Output the [X, Y] coordinate of the center of the cell containing the given text.  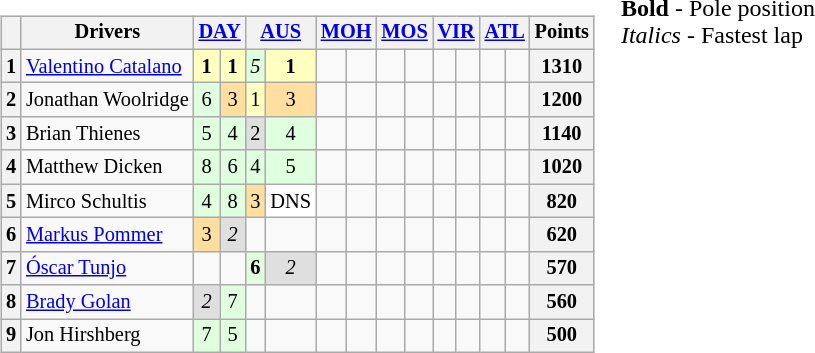
1140 [562, 134]
620 [562, 235]
ATL [505, 33]
Jon Hirshberg [107, 336]
560 [562, 302]
MOH [346, 33]
500 [562, 336]
1020 [562, 167]
820 [562, 201]
Jonathan Woolridge [107, 100]
Drivers [107, 33]
Óscar Tunjo [107, 268]
AUS [281, 33]
Brady Golan [107, 302]
570 [562, 268]
DAY [220, 33]
Points [562, 33]
9 [11, 336]
1310 [562, 66]
VIR [456, 33]
Markus Pommer [107, 235]
DNS [290, 201]
Brian Thienes [107, 134]
1200 [562, 100]
Valentino Catalano [107, 66]
Matthew Dicken [107, 167]
MOS [404, 33]
Mirco Schultis [107, 201]
